Return the [X, Y] coordinate for the center point of the cell that contains the specified text.  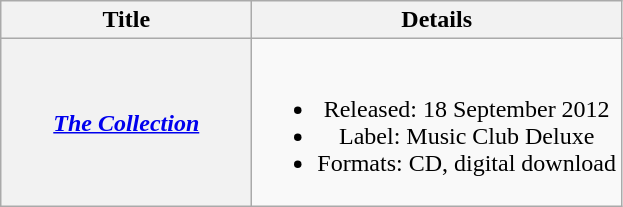
Title [126, 20]
The Collection [126, 122]
Released: 18 September 2012Label: Music Club DeluxeFormats: CD, digital download [437, 122]
Details [437, 20]
